Capture the cell that displays the provided text and extract its (X, Y) central coordinate. 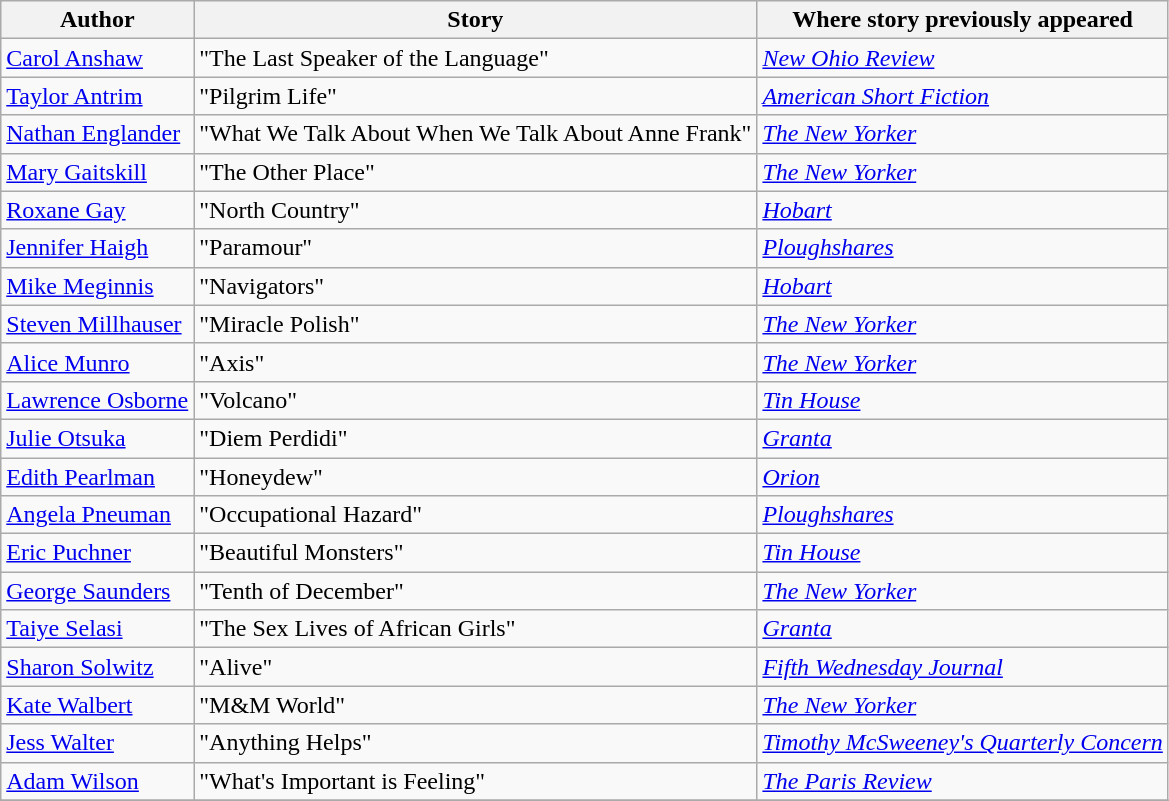
"Anything Helps" (476, 743)
Carol Anshaw (98, 58)
Alice Munro (98, 362)
"Honeydew" (476, 477)
American Short Fiction (962, 96)
Sharon Solwitz (98, 667)
"Diem Perdidi" (476, 438)
"North Country" (476, 210)
"The Other Place" (476, 172)
New Ohio Review (962, 58)
Steven Millhauser (98, 324)
Jess Walter (98, 743)
"What's Important is Feeling" (476, 781)
Eric Puchner (98, 553)
"Alive" (476, 667)
"Axis" (476, 362)
Lawrence Osborne (98, 400)
Orion (962, 477)
Adam Wilson (98, 781)
"M&M World" (476, 705)
Roxane Gay (98, 210)
"Navigators" (476, 286)
Edith Pearlman (98, 477)
Mary Gaitskill (98, 172)
Where story previously appeared (962, 20)
Fifth Wednesday Journal (962, 667)
Taiye Selasi (98, 629)
The Paris Review (962, 781)
"What We Talk About When We Talk About Anne Frank" (476, 134)
Julie Otsuka (98, 438)
"Miracle Polish" (476, 324)
Jennifer Haigh (98, 248)
"Occupational Hazard" (476, 515)
George Saunders (98, 591)
"Beautiful Monsters" (476, 553)
"The Last Speaker of the Language" (476, 58)
"Pilgrim Life" (476, 96)
"The Sex Lives of African Girls" (476, 629)
Mike Meginnis (98, 286)
Angela Pneuman (98, 515)
"Tenth of December" (476, 591)
"Volcano" (476, 400)
Taylor Antrim (98, 96)
Author (98, 20)
Story (476, 20)
"Paramour" (476, 248)
Kate Walbert (98, 705)
Timothy McSweeney's Quarterly Concern (962, 743)
Nathan Englander (98, 134)
